Search for the cell housing the specified text and yield its [x, y] center coordinate. 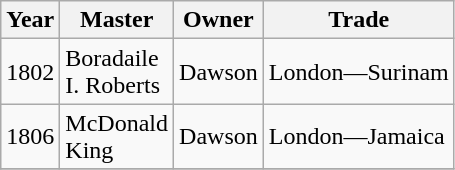
1802 [30, 72]
Trade [358, 20]
McDonaldKing [117, 136]
Master [117, 20]
Year [30, 20]
London—Surinam [358, 72]
BoradaileI. Roberts [117, 72]
London—Jamaica [358, 136]
Owner [219, 20]
1806 [30, 136]
